For the text-containing cell, return its midpoint in [x, y] coordinate format. 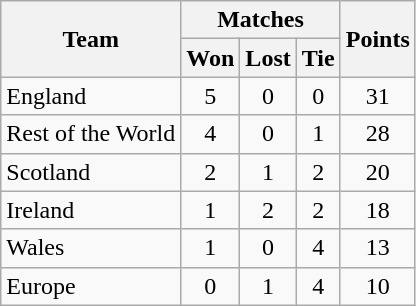
Matches [260, 20]
Europe [91, 286]
20 [378, 172]
Ireland [91, 210]
Rest of the World [91, 134]
Lost [268, 58]
31 [378, 96]
13 [378, 248]
10 [378, 286]
18 [378, 210]
5 [210, 96]
Won [210, 58]
Tie [318, 58]
England [91, 96]
Team [91, 39]
28 [378, 134]
Scotland [91, 172]
Wales [91, 248]
Points [378, 39]
